Return [x, y] of the center of cell containing provided text 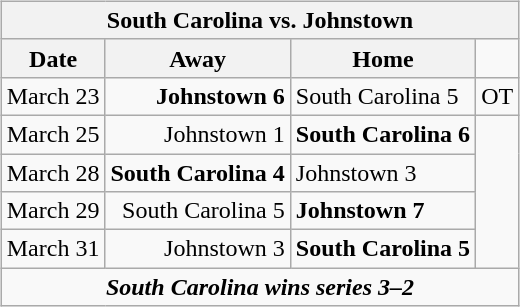
Away [198, 58]
South Carolina vs. Johnstown [260, 20]
March 25 [53, 134]
Johnstown 1 [198, 134]
Date [53, 58]
South Carolina 4 [198, 173]
South Carolina wins series 3–2 [260, 287]
March 28 [53, 173]
March 23 [53, 96]
March 31 [53, 249]
Home [382, 58]
March 29 [53, 211]
South Carolina 6 [382, 134]
Johnstown 6 [198, 96]
OT [498, 96]
Johnstown 7 [382, 211]
